Return (X, Y) of the center of cell containing provided text 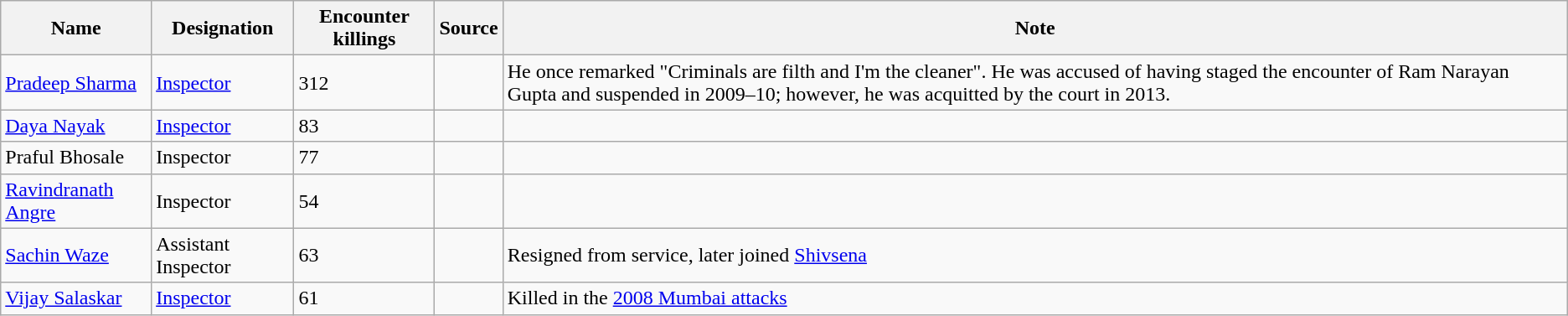
Source (469, 28)
Vijay Salaskar (76, 298)
Ravindranath Angre (76, 201)
Note (1035, 28)
Pradeep Sharma (76, 82)
312 (364, 82)
Sachin Waze (76, 255)
Assistant Inspector (223, 255)
Encounter killings (364, 28)
Designation (223, 28)
83 (364, 126)
Name (76, 28)
61 (364, 298)
Killed in the 2008 Mumbai attacks (1035, 298)
77 (364, 158)
63 (364, 255)
Praful Bhosale (76, 158)
Resigned from service, later joined Shivsena (1035, 255)
Daya Nayak (76, 126)
54 (364, 201)
